Provide the (x, y) coordinate of the cell's center where the given text is located.  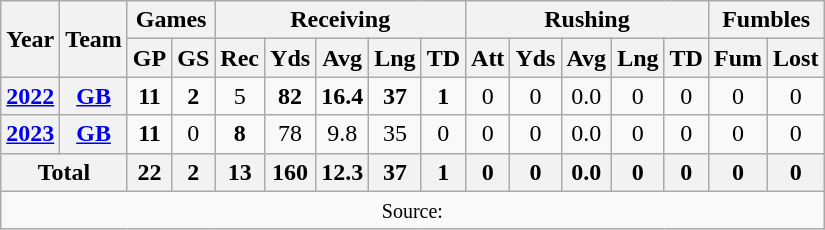
5 (240, 96)
78 (290, 134)
82 (290, 96)
GS (194, 58)
GP (149, 58)
Att (488, 58)
Total (64, 172)
Games (170, 20)
Team (94, 39)
Lost (796, 58)
22 (149, 172)
8 (240, 134)
12.3 (342, 172)
Fum (738, 58)
Source: (412, 210)
2023 (30, 134)
2022 (30, 96)
160 (290, 172)
Receiving (340, 20)
9.8 (342, 134)
Rec (240, 58)
16.4 (342, 96)
13 (240, 172)
Year (30, 39)
35 (395, 134)
Rushing (588, 20)
Fumbles (766, 20)
